For the text-containing cell, return its midpoint in [X, Y] coordinate format. 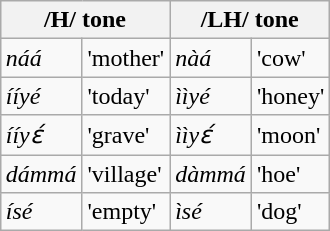
'dog' [290, 212]
/LH/ tone [250, 20]
'today' [126, 96]
dàmmá [211, 173]
'mother' [126, 58]
'moon' [290, 135]
dámmá [41, 173]
'cow' [290, 58]
/H/ tone [84, 20]
ììyé [211, 96]
ììyɛ́ [211, 135]
'grave' [126, 135]
'hoe' [290, 173]
náá [41, 58]
ííyé [41, 96]
ííyɛ́ [41, 135]
'village' [126, 173]
ísé [41, 212]
nàá [211, 58]
ìsé [211, 212]
'empty' [126, 212]
'honey' [290, 96]
